Output the (x, y) coordinate of the center of the cell containing the given text.  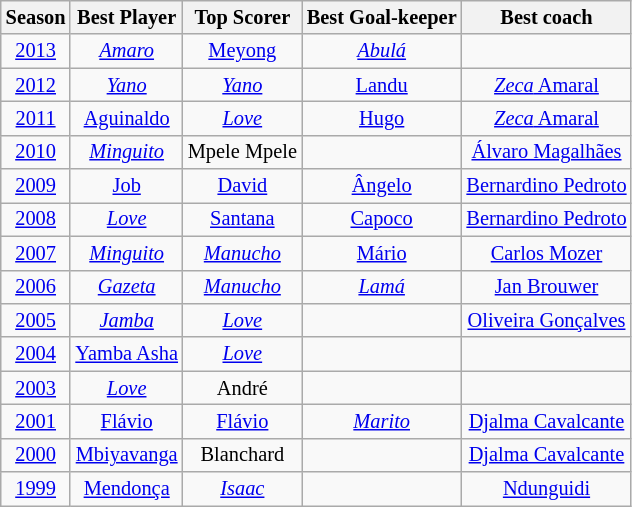
Gazeta (126, 287)
Mpele Mpele (242, 152)
Mbiyavanga (126, 455)
Santana (242, 219)
2003 (36, 388)
Ângelo (382, 186)
Jamba (126, 320)
Carlos Mozer (547, 253)
2007 (36, 253)
Marito (382, 421)
Capoco (382, 219)
2004 (36, 354)
Mendonça (126, 489)
Top Scorer (242, 17)
Lamá (382, 287)
Best Player (126, 17)
Landu (382, 85)
2010 (36, 152)
Mário (382, 253)
Best coach (547, 17)
1999 (36, 489)
Isaac (242, 489)
Blanchard (242, 455)
Yamba Asha (126, 354)
2008 (36, 219)
2013 (36, 51)
David (242, 186)
Best Goal-keeper (382, 17)
Meyong (242, 51)
2001 (36, 421)
André (242, 388)
2000 (36, 455)
2011 (36, 118)
Abulá (382, 51)
Job (126, 186)
2009 (36, 186)
Amaro (126, 51)
Aguinaldo (126, 118)
2012 (36, 85)
Oliveira Gonçalves (547, 320)
Hugo (382, 118)
2005 (36, 320)
Jan Brouwer (547, 287)
2006 (36, 287)
Álvaro Magalhães (547, 152)
Ndunguidi (547, 489)
Season (36, 17)
